Capture the cell that displays the provided text and extract its [X, Y] central coordinate. 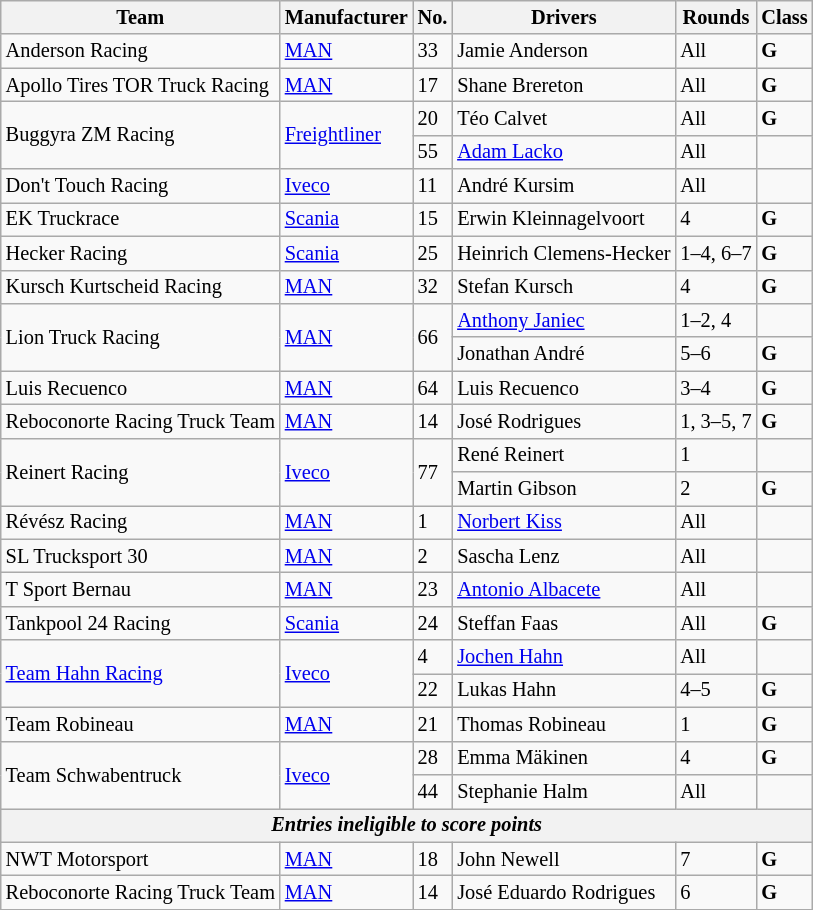
Apollo Tires TOR Truck Racing [140, 85]
Team Hahn Racing [140, 674]
John Newell [564, 859]
Tankpool 24 Racing [140, 623]
Drivers [564, 17]
Kursch Kurtscheid Racing [140, 287]
Antonio Albacete [564, 589]
25 [433, 253]
Stefan Kursch [564, 287]
33 [433, 51]
Team Schwabentruck [140, 774]
No. [433, 17]
Téo Calvet [564, 118]
64 [433, 388]
15 [433, 219]
Norbert Kiss [564, 522]
Adam Lacko [564, 152]
55 [433, 152]
44 [433, 791]
Freightliner [346, 134]
Révész Racing [140, 522]
20 [433, 118]
1, 3–5, 7 [716, 421]
José Rodrigues [564, 421]
11 [433, 186]
Lukas Hahn [564, 690]
1–2, 4 [716, 320]
Jonathan André [564, 354]
4–5 [716, 690]
Hecker Racing [140, 253]
Team Robineau [140, 724]
SL Trucksport 30 [140, 556]
Reinert Racing [140, 472]
23 [433, 589]
22 [433, 690]
Shane Brereton [564, 85]
6 [716, 892]
Thomas Robineau [564, 724]
66 [433, 336]
Entries ineligible to score points [407, 825]
Jamie Anderson [564, 51]
7 [716, 859]
Lion Truck Racing [140, 336]
Jochen Hahn [564, 657]
Sascha Lenz [564, 556]
Anthony Janiec [564, 320]
Anderson Racing [140, 51]
32 [433, 287]
21 [433, 724]
17 [433, 85]
EK Truckrace [140, 219]
18 [433, 859]
Manufacturer [346, 17]
Rounds [716, 17]
Team [140, 17]
Class [784, 17]
André Kursim [564, 186]
77 [433, 472]
Steffan Faas [564, 623]
Don't Touch Racing [140, 186]
Erwin Kleinnagelvoort [564, 219]
28 [433, 758]
Buggyra ZM Racing [140, 134]
NWT Motorsport [140, 859]
1–4, 6–7 [716, 253]
René Reinert [564, 455]
Stephanie Halm [564, 791]
3–4 [716, 388]
24 [433, 623]
5–6 [716, 354]
T Sport Bernau [140, 589]
Emma Mäkinen [564, 758]
Martin Gibson [564, 489]
José Eduardo Rodrigues [564, 892]
Heinrich Clemens-Hecker [564, 253]
